For the text-containing cell, return its midpoint in (x, y) coordinate format. 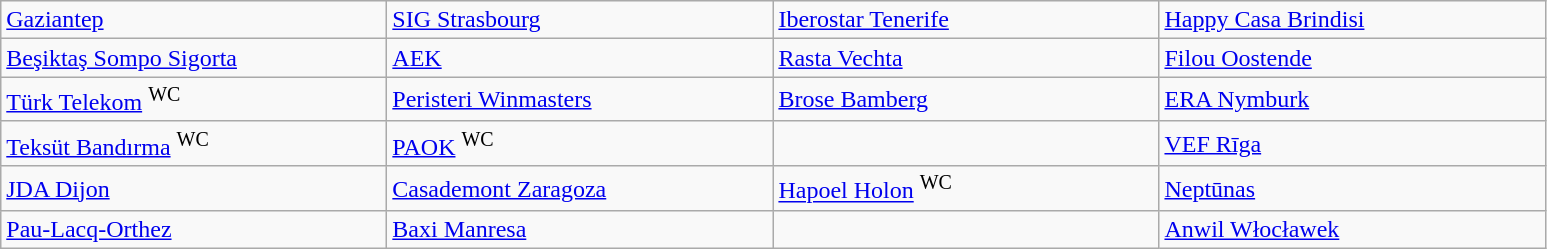
Anwil Włocławek (1352, 230)
Neptūnas (1352, 188)
Rasta Vechta (966, 58)
Baxi Manresa (580, 230)
Türk Telekom WC (194, 100)
VEF Rīga (1352, 144)
Peristeri Winmasters (580, 100)
Beşiktaş Sompo Sigorta (194, 58)
Pau-Lacq-Orthez (194, 230)
SIG Strasbourg (580, 20)
Gaziantep (194, 20)
JDA Dijon (194, 188)
Iberostar Tenerife (966, 20)
Hapoel Holon WC (966, 188)
Happy Casa Brindisi (1352, 20)
Brose Bamberg (966, 100)
ERA Nymburk (1352, 100)
PAOK WC (580, 144)
Filou Oostende (1352, 58)
Casademont Zaragoza (580, 188)
AEK (580, 58)
Teksüt Bandırma WC (194, 144)
